Return [x, y] of the center of cell containing provided text 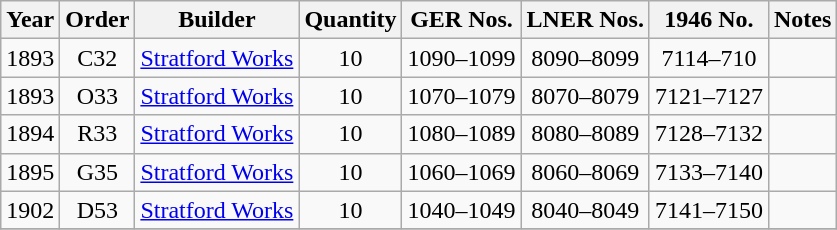
7141–7150 [708, 210]
1894 [30, 134]
7114–710 [708, 58]
R33 [98, 134]
Order [98, 20]
1040–1049 [462, 210]
1060–1069 [462, 172]
7128–7132 [708, 134]
1080–1089 [462, 134]
C32 [98, 58]
7133–7140 [708, 172]
Builder [217, 20]
7121–7127 [708, 96]
1070–1079 [462, 96]
8080–8089 [585, 134]
Notes [802, 20]
G35 [98, 172]
8060–8069 [585, 172]
1090–1099 [462, 58]
1895 [30, 172]
Year [30, 20]
1946 No. [708, 20]
D53 [98, 210]
O33 [98, 96]
8070–8079 [585, 96]
8040–8049 [585, 210]
1902 [30, 210]
LNER Nos. [585, 20]
8090–8099 [585, 58]
Quantity [350, 20]
GER Nos. [462, 20]
